Identify which cell holds the provided text, then report its [x, y] central coordinate. 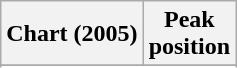
Peakposition [189, 34]
Chart (2005) [72, 34]
